Scan for the cell matching the given text and deliver its (X, Y) coordinate at center. 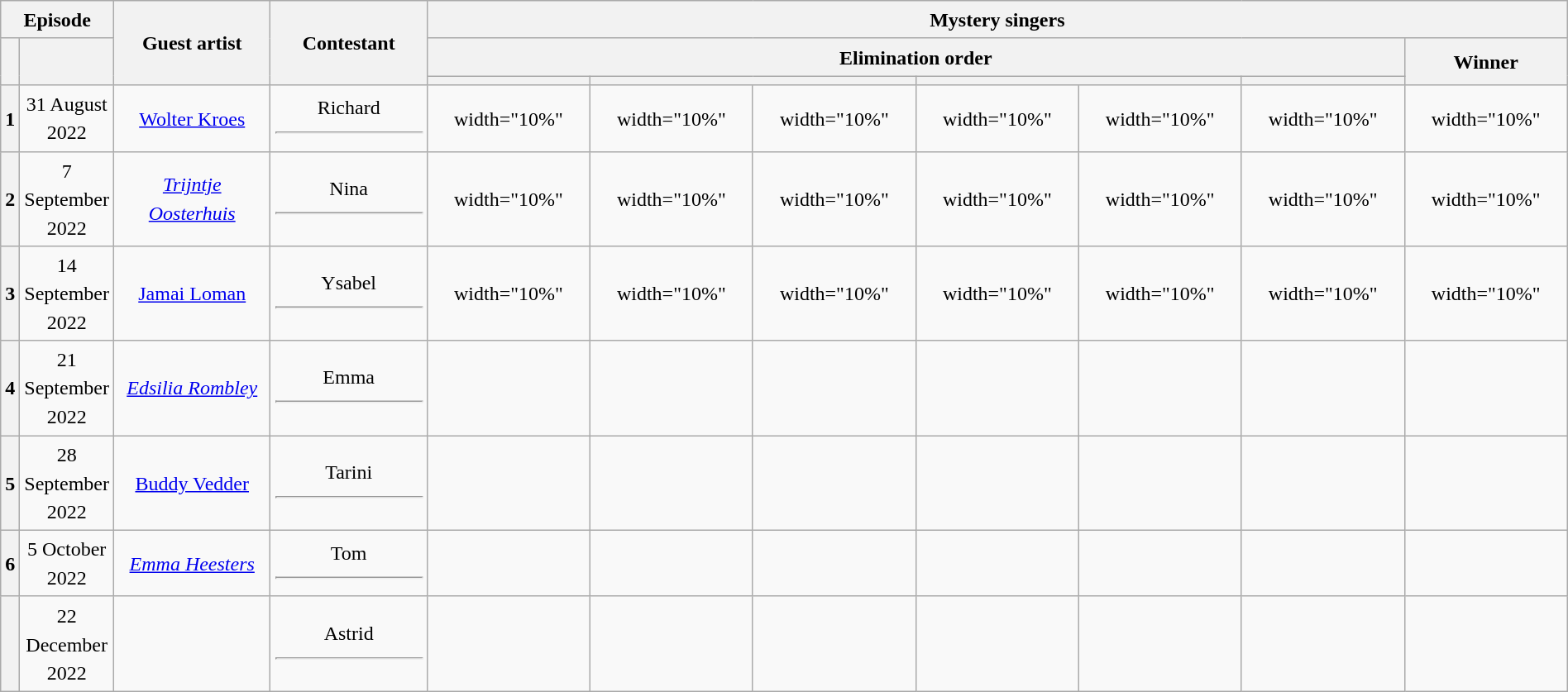
Wolter Kroes (192, 118)
6 (10, 563)
Emma (349, 389)
22 December 2022 (67, 643)
2 (10, 198)
28 September 2022 (67, 483)
4 (10, 389)
21 September 2022 (67, 389)
Astrid (349, 643)
14 September 2022 (67, 294)
5 (10, 483)
Tarini (349, 483)
7 September 2022 (67, 198)
Edsilia Rombley (192, 389)
Emma Heesters (192, 563)
Mystery singers (997, 20)
Episode (58, 20)
Buddy Vedder (192, 483)
Tom (349, 563)
1 (10, 118)
5 October 2022 (67, 563)
Richard (349, 118)
Nina (349, 198)
Jamai Loman (192, 294)
Contestant (349, 43)
Trijntje Oosterhuis (192, 198)
Winner (1485, 61)
31 August 2022 (67, 118)
Ysabel (349, 294)
Elimination order (915, 57)
Guest artist (192, 43)
3 (10, 294)
